Detect which cell encompasses the target text, then output its [x, y] center coordinate. 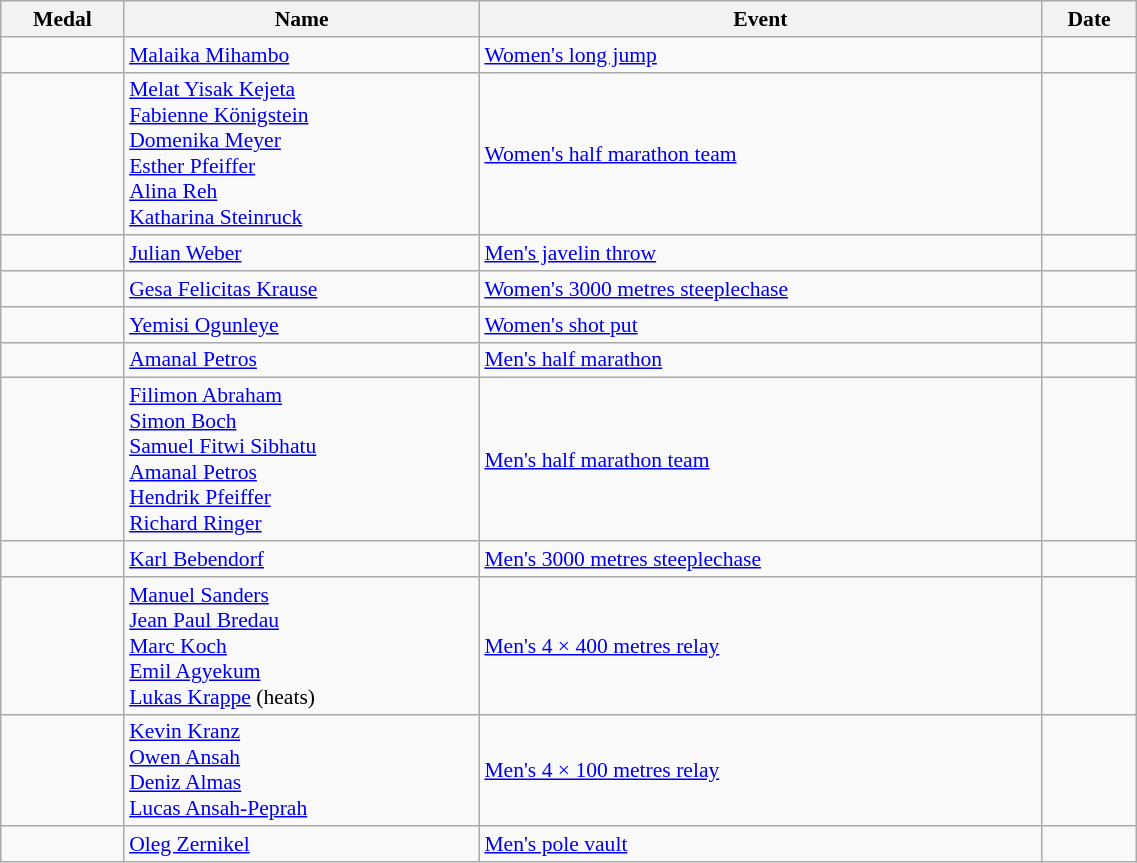
Julian Weber [302, 254]
Women's shot put [760, 325]
Event [760, 19]
Melat Yisak KejetaFabienne KönigsteinDomenika MeyerEsther PfeifferAlina RehKatharina Steinruck [302, 154]
Men's 3000 metres steeplechase [760, 559]
Name [302, 19]
Men's 4 × 100 metres relay [760, 770]
Amanal Petros [302, 360]
Karl Bebendorf [302, 559]
Men's javelin throw [760, 254]
Yemisi Ogunleye [302, 325]
Men's half marathon [760, 360]
Medal [62, 19]
Women's half marathon team [760, 154]
Manuel SandersJean Paul BredauMarc KochEmil AgyekumLukas Krappe (heats) [302, 646]
Women's long jump [760, 55]
Men's pole vault [760, 845]
Women's 3000 metres steeplechase [760, 289]
Malaika Mihambo [302, 55]
Filimon AbrahamSimon BochSamuel Fitwi SibhatuAmanal PetrosHendrik PfeifferRichard Ringer [302, 460]
Men's half marathon team [760, 460]
Date [1088, 19]
Kevin KranzOwen AnsahDeniz AlmasLucas Ansah-Peprah [302, 770]
Men's 4 × 400 metres relay [760, 646]
Oleg Zernikel [302, 845]
Gesa Felicitas Krause [302, 289]
